Search for the cell housing the specified text and yield its (X, Y) center coordinate. 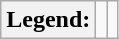
Legend: (48, 20)
